Identify which cell holds the provided text, then report its [x, y] central coordinate. 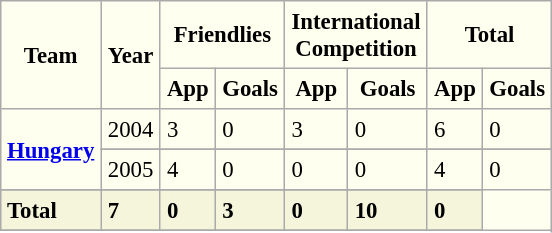
7 [130, 210]
2004 [130, 129]
Year [130, 55]
InternationalCompetition [356, 35]
6 [454, 129]
10 [388, 210]
2005 [130, 169]
Friendlies [222, 35]
Team [50, 55]
Hungary [50, 150]
